Determine the [x, y] coordinate at the center of the cell enclosing the given text.  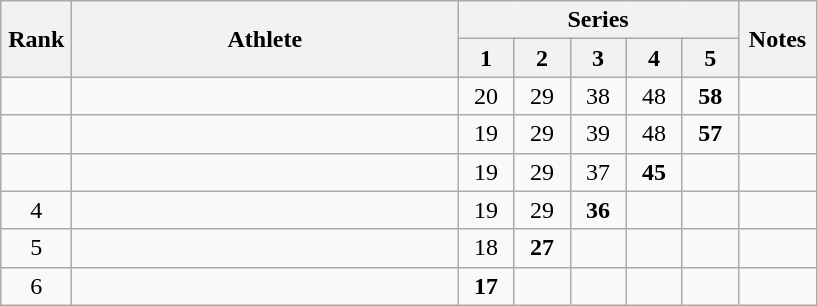
57 [710, 134]
20 [486, 96]
3 [598, 58]
1 [486, 58]
Athlete [265, 39]
58 [710, 96]
6 [36, 286]
38 [598, 96]
18 [486, 248]
Rank [36, 39]
2 [542, 58]
37 [598, 172]
36 [598, 210]
17 [486, 286]
39 [598, 134]
27 [542, 248]
Notes [778, 39]
45 [654, 172]
Series [598, 20]
